From the cell containing the given text, extract its center point as (X, Y) coordinate. 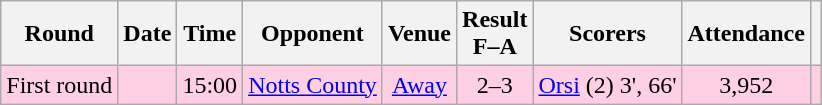
Attendance (746, 34)
Scorers (608, 34)
Round (60, 34)
Opponent (313, 34)
ResultF–A (495, 34)
Orsi (2) 3', 66' (608, 85)
Venue (419, 34)
3,952 (746, 85)
2–3 (495, 85)
15:00 (210, 85)
Date (148, 34)
Away (419, 85)
First round (60, 85)
Notts County (313, 85)
Time (210, 34)
